Pinpoint the cell where the given text exists, returning its (X, Y) midpoint coordinate. 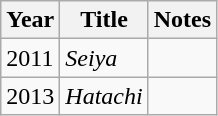
Year (30, 20)
Hatachi (104, 96)
Title (104, 20)
Seiya (104, 58)
2013 (30, 96)
Notes (182, 20)
2011 (30, 58)
